Output the [x, y] coordinate of the center of the cell containing the given text.  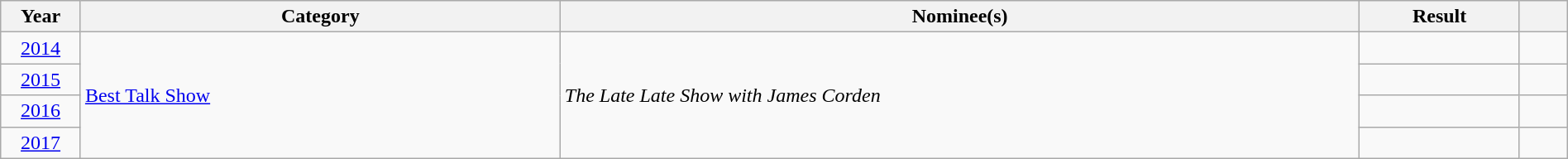
Result [1439, 17]
Nominee(s) [959, 17]
2014 [41, 48]
2015 [41, 79]
Year [41, 17]
Category [320, 17]
The Late Late Show with James Corden [959, 95]
2017 [41, 142]
Best Talk Show [320, 95]
2016 [41, 111]
